Determine the [x, y] coordinate at the center of the cell enclosing the given text.  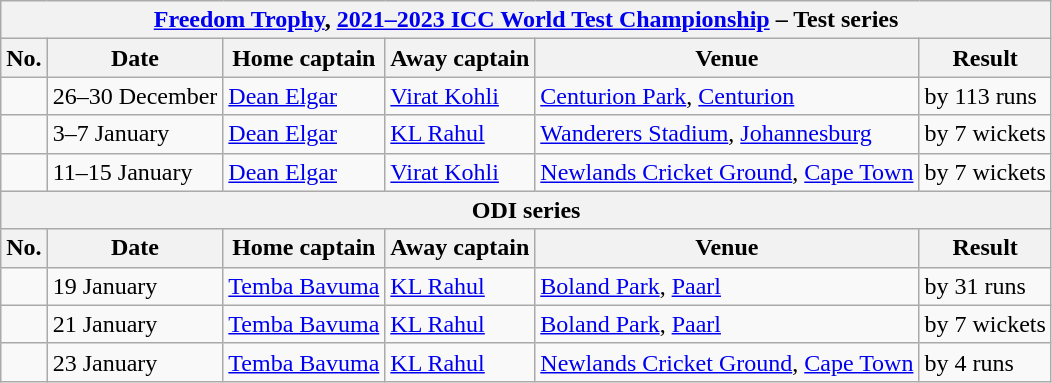
Centurion Park, Centurion [727, 96]
11–15 January [135, 172]
ODI series [526, 210]
by 31 runs [985, 286]
19 January [135, 286]
by 113 runs [985, 96]
23 January [135, 362]
Wanderers Stadium, Johannesburg [727, 134]
3–7 January [135, 134]
Freedom Trophy, 2021–2023 ICC World Test Championship – Test series [526, 20]
26–30 December [135, 96]
by 4 runs [985, 362]
21 January [135, 324]
